Capture the cell that displays the provided text and extract its (x, y) central coordinate. 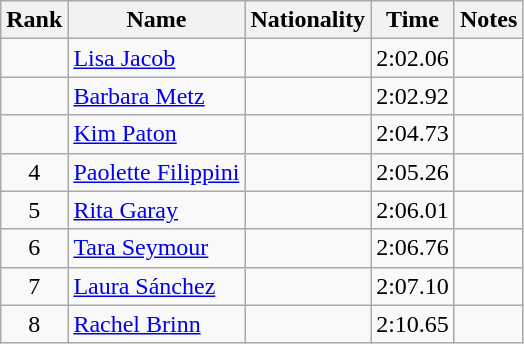
2:02.06 (413, 58)
2:05.26 (413, 172)
2:06.01 (413, 210)
2:04.73 (413, 134)
Name (156, 20)
5 (34, 210)
Rachel Brinn (156, 324)
Lisa Jacob (156, 58)
Laura Sánchez (156, 286)
2:10.65 (413, 324)
7 (34, 286)
2:02.92 (413, 96)
2:06.76 (413, 248)
Rank (34, 20)
Notes (488, 20)
6 (34, 248)
Nationality (308, 20)
Tara Seymour (156, 248)
Kim Paton (156, 134)
Rita Garay (156, 210)
Paolette Filippini (156, 172)
Barbara Metz (156, 96)
8 (34, 324)
Time (413, 20)
4 (34, 172)
2:07.10 (413, 286)
